Pinpoint the cell where the given text exists, returning its (X, Y) midpoint coordinate. 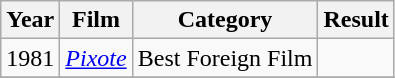
Best Foreign Film (225, 58)
Result (356, 20)
Pixote (96, 58)
Film (96, 20)
1981 (30, 58)
Category (225, 20)
Year (30, 20)
